Scan for the cell matching the given text and deliver its (X, Y) coordinate at center. 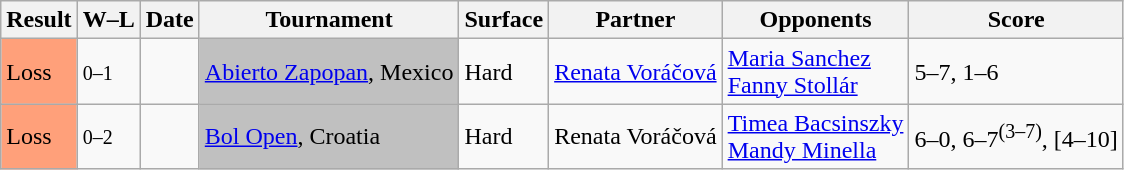
W–L (108, 20)
Surface (504, 20)
0–2 (108, 136)
Result (39, 20)
Tournament (329, 20)
Bol Open, Croatia (329, 136)
6–0, 6–7(3–7), [4–10] (1016, 136)
Partner (636, 20)
Abierto Zapopan, Mexico (329, 72)
Timea Bacsinszky Mandy Minella (816, 136)
Opponents (816, 20)
Maria Sanchez Fanny Stollár (816, 72)
5–7, 1–6 (1016, 72)
Score (1016, 20)
Date (170, 20)
0–1 (108, 72)
